Identify which cell holds the provided text, then report its (x, y) central coordinate. 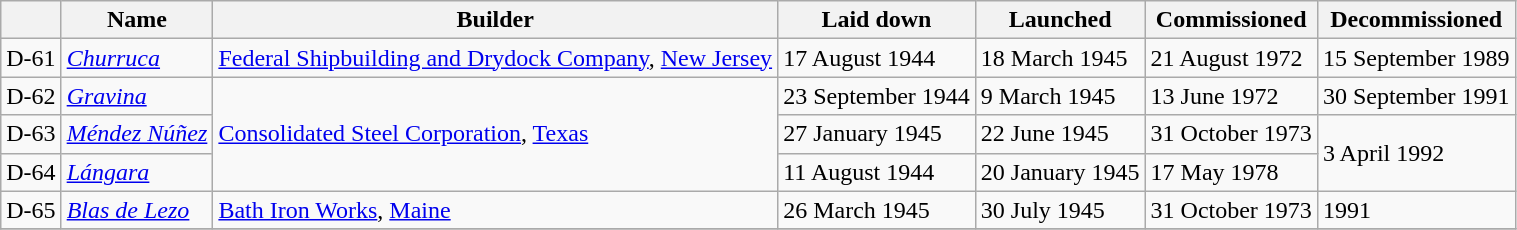
Laid down (877, 20)
18 March 1945 (1060, 58)
30 September 1991 (1416, 96)
Churruca (137, 58)
Builder (496, 20)
27 January 1945 (877, 134)
Bath Iron Works, Maine (496, 210)
3 April 1992 (1416, 153)
D-61 (31, 58)
30 July 1945 (1060, 210)
15 September 1989 (1416, 58)
Gravina (137, 96)
Lángara (137, 172)
Decommissioned (1416, 20)
D-63 (31, 134)
21 August 1972 (1231, 58)
Commissioned (1231, 20)
26 March 1945 (877, 210)
Consolidated Steel Corporation, Texas (496, 134)
D-62 (31, 96)
D-64 (31, 172)
23 September 1944 (877, 96)
11 August 1944 (877, 172)
22 June 1945 (1060, 134)
13 June 1972 (1231, 96)
20 January 1945 (1060, 172)
17 August 1944 (877, 58)
Name (137, 20)
Launched (1060, 20)
1991 (1416, 210)
Méndez Núñez (137, 134)
Federal Shipbuilding and Drydock Company, New Jersey (496, 58)
Blas de Lezo (137, 210)
9 March 1945 (1060, 96)
17 May 1978 (1231, 172)
D-65 (31, 210)
